Search for the cell housing the specified text and yield its (X, Y) center coordinate. 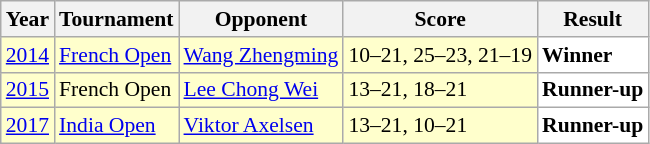
Opponent (262, 19)
Viktor Axelsen (262, 126)
Winner (592, 55)
13–21, 10–21 (440, 126)
13–21, 18–21 (440, 90)
2015 (28, 90)
Score (440, 19)
2017 (28, 126)
Wang Zhengming (262, 55)
Tournament (116, 19)
2014 (28, 55)
Result (592, 19)
10–21, 25–23, 21–19 (440, 55)
Lee Chong Wei (262, 90)
Year (28, 19)
India Open (116, 126)
